Locate the cell with the specified text and output its (X, Y) center coordinate. 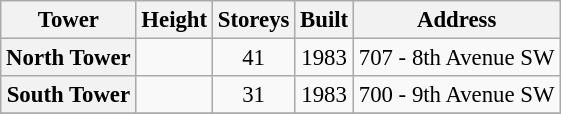
31 (253, 95)
707 - 8th Avenue SW (456, 58)
Height (174, 20)
700 - 9th Avenue SW (456, 95)
Tower (68, 20)
41 (253, 58)
Built (324, 20)
North Tower (68, 58)
Address (456, 20)
South Tower (68, 95)
Storeys (253, 20)
